From the cell containing the given text, extract its center point as (x, y) coordinate. 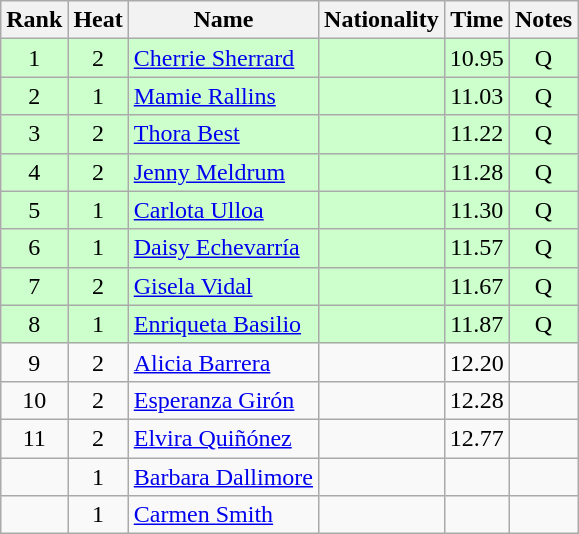
11.87 (476, 324)
8 (34, 324)
Elvira Quiñónez (223, 438)
11 (34, 438)
Rank (34, 20)
6 (34, 248)
Daisy Echevarría (223, 248)
Barbara Dallimore (223, 477)
5 (34, 210)
Carmen Smith (223, 515)
3 (34, 134)
Thora Best (223, 134)
11.57 (476, 248)
Alicia Barrera (223, 362)
Name (223, 20)
7 (34, 286)
Notes (543, 20)
9 (34, 362)
Mamie Rallins (223, 96)
4 (34, 172)
Esperanza Girón (223, 400)
Cherrie Sherrard (223, 58)
Carlota Ulloa (223, 210)
11.03 (476, 96)
11.22 (476, 134)
Heat (98, 20)
12.77 (476, 438)
Nationality (382, 20)
10 (34, 400)
12.28 (476, 400)
Jenny Meldrum (223, 172)
12.20 (476, 362)
11.28 (476, 172)
11.67 (476, 286)
10.95 (476, 58)
Gisela Vidal (223, 286)
11.30 (476, 210)
Enriqueta Basilio (223, 324)
Time (476, 20)
